Detect which cell encompasses the target text, then output its [x, y] center coordinate. 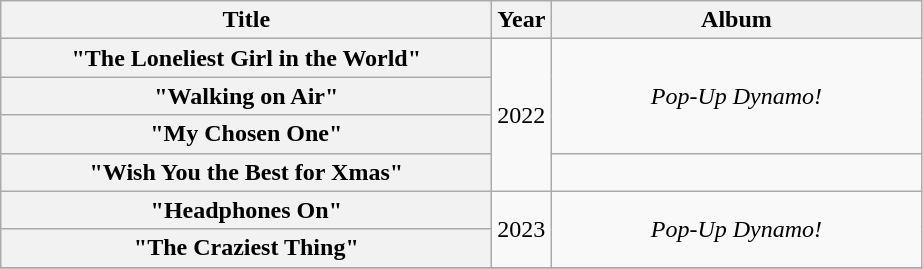
"The Loneliest Girl in the World" [246, 58]
"My Chosen One" [246, 134]
Year [522, 20]
2023 [522, 229]
Album [736, 20]
Title [246, 20]
2022 [522, 115]
"The Craziest Thing" [246, 248]
"Wish You the Best for Xmas" [246, 172]
"Walking on Air" [246, 96]
"Headphones On" [246, 210]
